Identify which cell holds the provided text, then report its [X, Y] central coordinate. 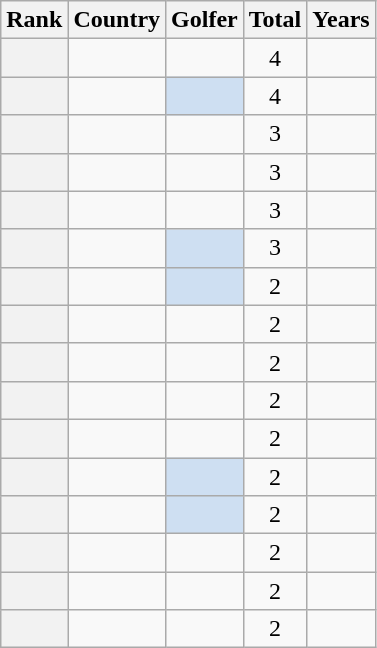
Years [341, 20]
Golfer [205, 20]
Rank [34, 20]
Total [275, 20]
Country [117, 20]
